Pinpoint the cell where the given text exists, returning its [X, Y] midpoint coordinate. 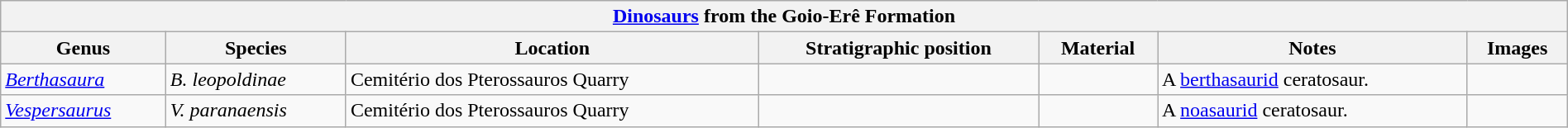
A noasaurid ceratosaur. [1312, 111]
B. leopoldinae [256, 79]
Vespersaurus [84, 111]
A berthasaurid ceratosaur. [1312, 79]
Dinosaurs from the Goio-Erê Formation [784, 17]
Berthasaura [84, 79]
Material [1098, 48]
Genus [84, 48]
Location [552, 48]
Notes [1312, 48]
Stratigraphic position [898, 48]
Species [256, 48]
V. paranaensis [256, 111]
Images [1517, 48]
